Capture the cell that displays the provided text and extract its (x, y) central coordinate. 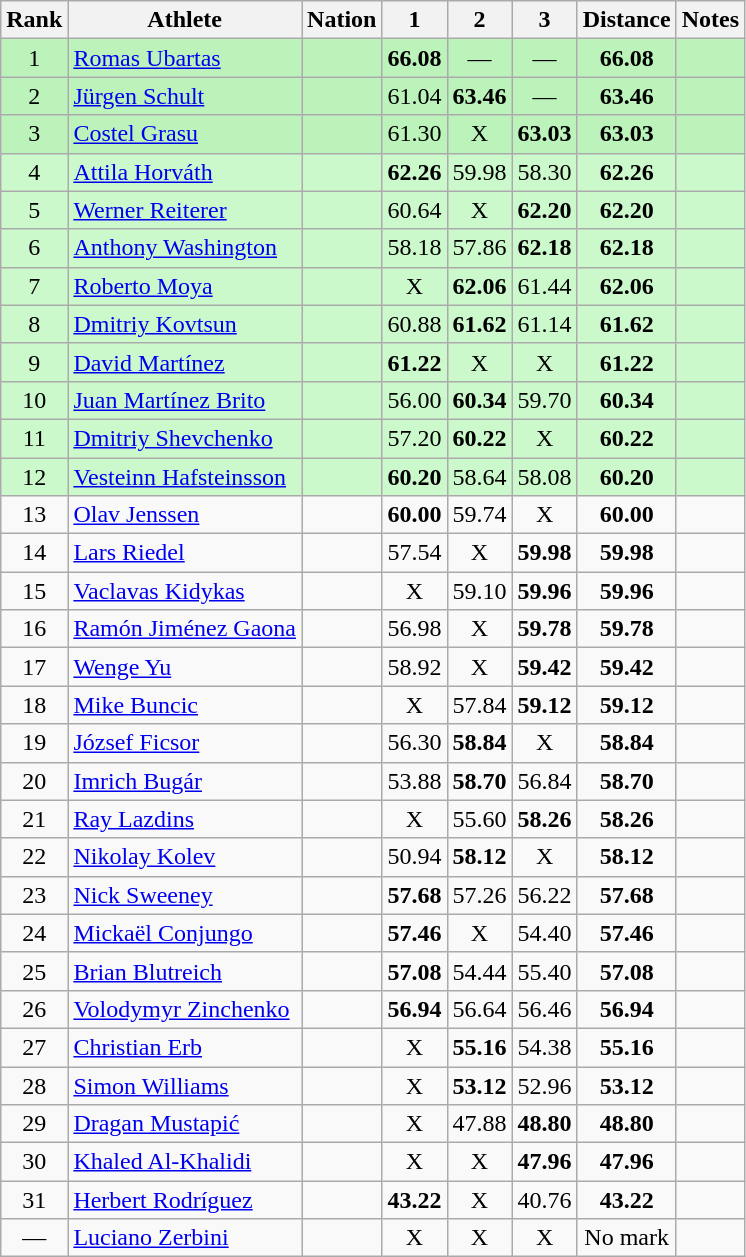
50.94 (414, 857)
7 (34, 286)
Nation (342, 20)
31 (34, 1200)
David Martínez (185, 362)
56.84 (544, 781)
Anthony Washington (185, 248)
61.44 (544, 286)
57.86 (480, 248)
14 (34, 553)
Volodymyr Zinchenko (185, 1009)
17 (34, 667)
Notes (710, 20)
59.70 (544, 400)
27 (34, 1047)
Christian Erb (185, 1047)
Distance (626, 20)
61.14 (544, 324)
56.00 (414, 400)
Wenge Yu (185, 667)
54.44 (480, 971)
56.22 (544, 895)
54.40 (544, 933)
13 (34, 515)
24 (34, 933)
Vesteinn Hafsteinsson (185, 477)
Vaclavas Kidykas (185, 591)
Simon Williams (185, 1085)
28 (34, 1085)
56.30 (414, 743)
57.26 (480, 895)
Werner Reiterer (185, 210)
59.74 (480, 515)
55.40 (544, 971)
60.64 (414, 210)
5 (34, 210)
20 (34, 781)
23 (34, 895)
57.20 (414, 438)
Herbert Rodríguez (185, 1200)
Khaled Al-Khalidi (185, 1162)
58.18 (414, 248)
Ray Lazdins (185, 819)
Mickaël Conjungo (185, 933)
Brian Blutreich (185, 971)
58.64 (480, 477)
11 (34, 438)
56.64 (480, 1009)
26 (34, 1009)
55.60 (480, 819)
21 (34, 819)
19 (34, 743)
Juan Martínez Brito (185, 400)
57.84 (480, 705)
Nick Sweeney (185, 895)
Dmitriy Kovtsun (185, 324)
40.76 (544, 1200)
Costel Grasu (185, 134)
16 (34, 629)
54.38 (544, 1047)
Roberto Moya (185, 286)
22 (34, 857)
Dmitriy Shevchenko (185, 438)
10 (34, 400)
Olav Jenssen (185, 515)
Lars Riedel (185, 553)
Romas Ubartas (185, 58)
Ramón Jiménez Gaona (185, 629)
57.54 (414, 553)
58.92 (414, 667)
12 (34, 477)
56.46 (544, 1009)
József Ficsor (185, 743)
47.88 (480, 1124)
59.10 (480, 591)
Mike Buncic (185, 705)
Rank (34, 20)
Dragan Mustapić (185, 1124)
29 (34, 1124)
4 (34, 172)
53.88 (414, 781)
56.98 (414, 629)
Jürgen Schult (185, 96)
52.96 (544, 1085)
Nikolay Kolev (185, 857)
No mark (626, 1238)
61.04 (414, 96)
61.30 (414, 134)
15 (34, 591)
18 (34, 705)
8 (34, 324)
6 (34, 248)
60.88 (414, 324)
Attila Horváth (185, 172)
Luciano Zerbini (185, 1238)
25 (34, 971)
58.30 (544, 172)
9 (34, 362)
Athlete (185, 20)
58.08 (544, 477)
30 (34, 1162)
Imrich Bugár (185, 781)
